Provide the (X, Y) coordinate of the cell's center where the given text is located.  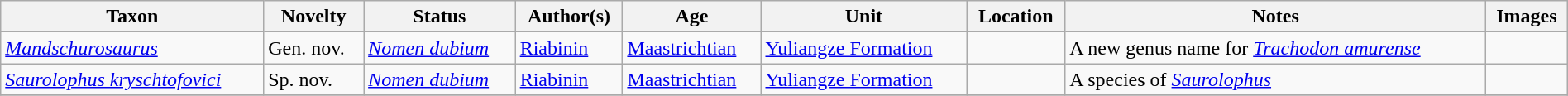
Saurolophus kryschtofovici (132, 79)
Status (440, 17)
A species of Saurolophus (1275, 79)
Author(s) (569, 17)
Notes (1275, 17)
Taxon (132, 17)
Sp. nov. (314, 79)
Location (1016, 17)
Novelty (314, 17)
Age (691, 17)
Images (1527, 17)
Mandschurosaurus (132, 48)
Unit (863, 17)
A new genus name for Trachodon amurense (1275, 48)
Gen. nov. (314, 48)
